Scan for the cell matching the given text and deliver its (X, Y) coordinate at center. 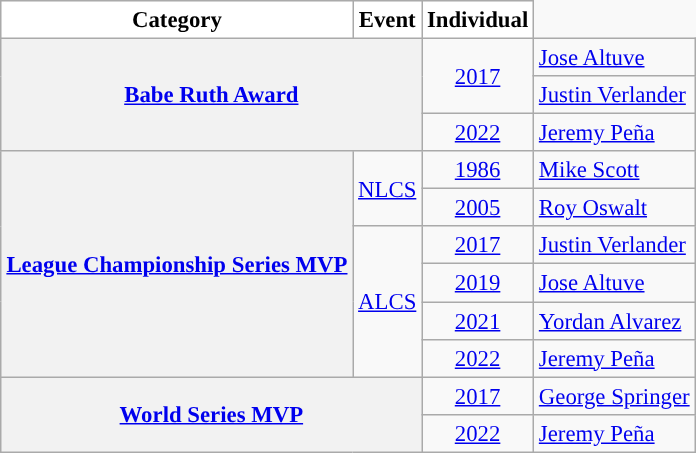
Category (177, 20)
2005 (478, 208)
ALCS (388, 301)
Yordan Alvarez (614, 321)
Mike Scott (614, 170)
2019 (478, 283)
Roy Oswalt (614, 208)
1986 (478, 170)
World Series MVP (212, 414)
George Springer (614, 396)
Individual (478, 20)
2021 (478, 321)
League Championship Series MVP (177, 264)
NLCS (388, 188)
Babe Ruth Award (212, 96)
Event (388, 20)
